Locate the cell with the specified text and output its [X, Y] center coordinate. 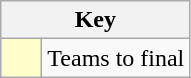
Key [96, 20]
Teams to final [116, 58]
